Pinpoint the cell where the given text exists, returning its (x, y) midpoint coordinate. 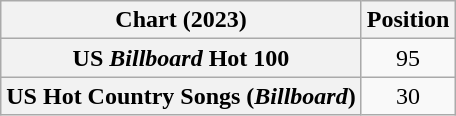
30 (408, 96)
Position (408, 20)
US Billboard Hot 100 (181, 58)
US Hot Country Songs (Billboard) (181, 96)
95 (408, 58)
Chart (2023) (181, 20)
